Pinpoint the cell where the given text exists, returning its (x, y) midpoint coordinate. 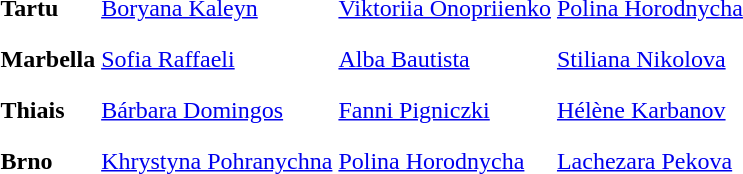
Sofia Raffaeli (217, 59)
Fanni Pigniczki (445, 110)
Bárbara Domingos (217, 110)
Alba Bautista (445, 59)
